Pinpoint the cell where the given text exists, returning its (X, Y) midpoint coordinate. 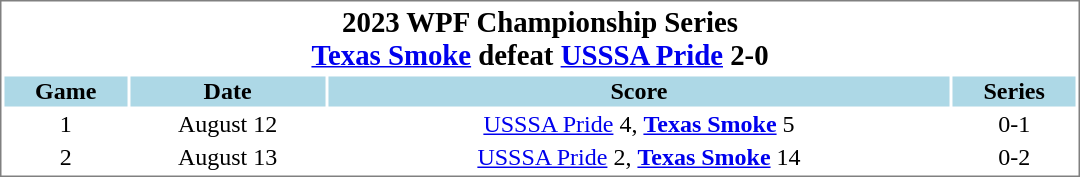
2023 WPF Championship SeriesTexas Smoke defeat USSSA Pride 2-0 (540, 38)
USSSA Pride 4, Texas Smoke 5 (639, 125)
USSSA Pride 2, Texas Smoke 14 (639, 157)
August 13 (228, 157)
Game (66, 91)
1 (66, 125)
2 (66, 157)
Score (639, 91)
0-1 (1014, 125)
Date (228, 91)
Series (1014, 91)
0-2 (1014, 157)
August 12 (228, 125)
